Locate the cell with the specified text and output its (x, y) center coordinate. 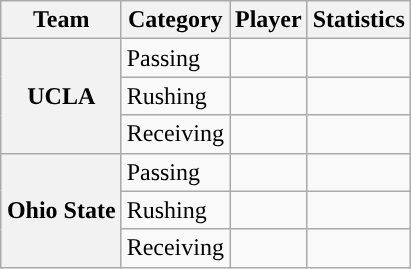
UCLA (61, 96)
Category (175, 20)
Ohio State (61, 210)
Statistics (358, 20)
Player (269, 20)
Team (61, 20)
